Determine the (x, y) coordinate at the center of the cell enclosing the given text.  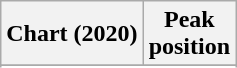
Peakposition (189, 34)
Chart (2020) (72, 34)
